Determine the (X, Y) coordinate at the center of the cell enclosing the given text.  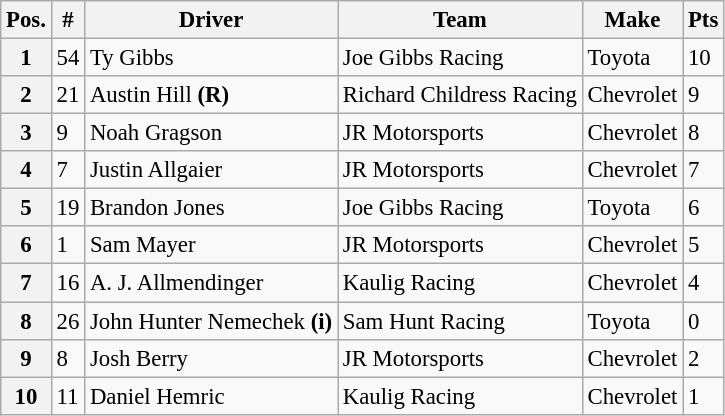
Pos. (26, 20)
Josh Berry (212, 358)
Driver (212, 20)
Sam Hunt Racing (460, 321)
16 (68, 283)
Ty Gibbs (212, 58)
Justin Allgaier (212, 170)
19 (68, 208)
Make (632, 20)
John Hunter Nemechek (i) (212, 321)
Noah Gragson (212, 133)
21 (68, 95)
Daniel Hemric (212, 396)
0 (704, 321)
Team (460, 20)
A. J. Allmendinger (212, 283)
3 (26, 133)
26 (68, 321)
11 (68, 396)
Richard Childress Racing (460, 95)
Pts (704, 20)
# (68, 20)
Sam Mayer (212, 245)
Brandon Jones (212, 208)
Austin Hill (R) (212, 95)
54 (68, 58)
